Identify which cell holds the provided text, then report its [x, y] central coordinate. 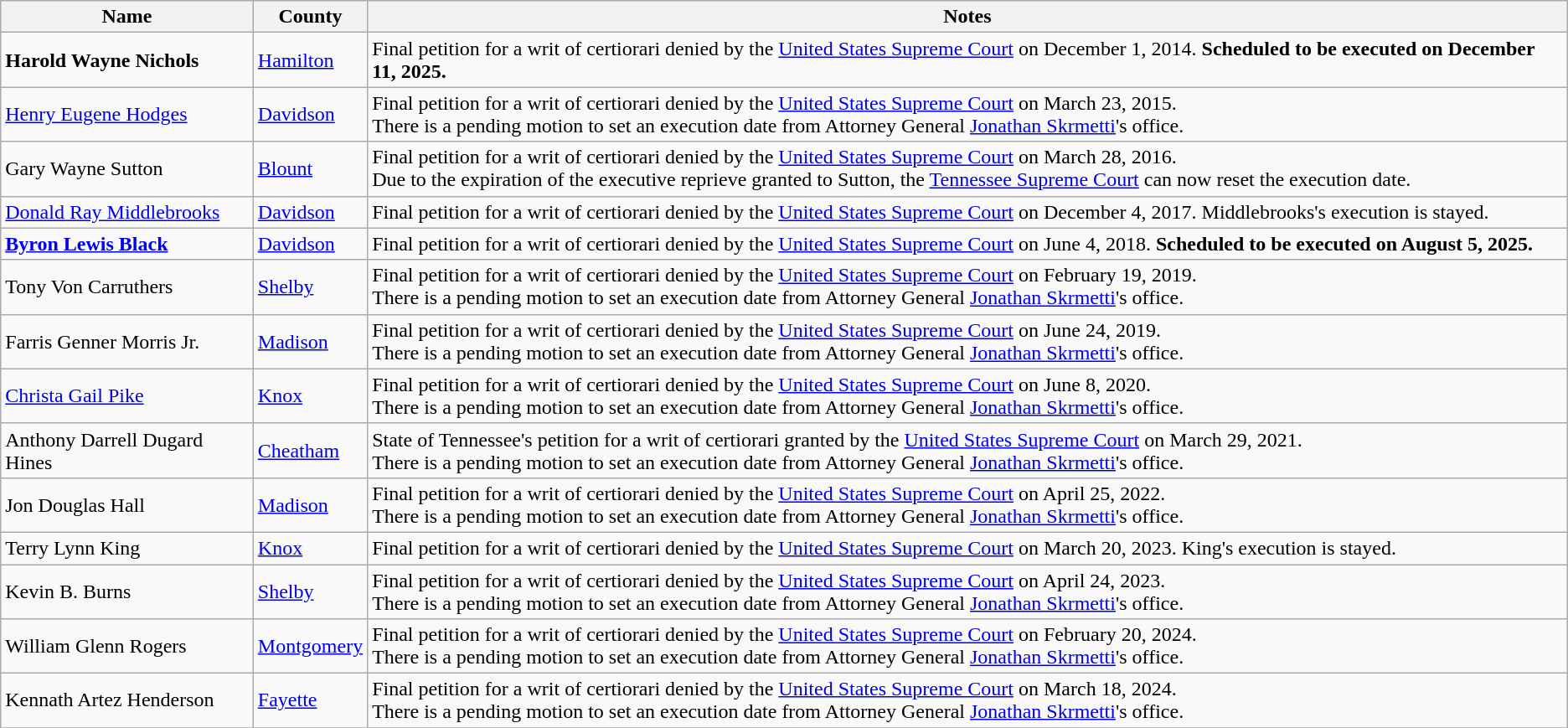
Blount [310, 169]
Gary Wayne Sutton [127, 169]
Christa Gail Pike [127, 395]
Byron Lewis Black [127, 244]
Jon Douglas Hall [127, 504]
Henry Eugene Hodges [127, 114]
Kennath Artez Henderson [127, 700]
Hamilton [310, 60]
Anthony Darrell Dugard Hines [127, 451]
Montgomery [310, 647]
Final petition for a writ of certiorari denied by the United States Supreme Court on June 4, 2018. Scheduled to be executed on August 5, 2025. [968, 244]
Final petition for a writ of certiorari denied by the United States Supreme Court on December 4, 2017. Middlebrooks's execution is stayed. [968, 212]
William Glenn Rogers [127, 647]
Notes [968, 17]
Fayette [310, 700]
Final petition for a writ of certiorari denied by the United States Supreme Court on December 1, 2014. Scheduled to be executed on December 11, 2025. [968, 60]
Name [127, 17]
County [310, 17]
Donald Ray Middlebrooks [127, 212]
Kevin B. Burns [127, 591]
Cheatham [310, 451]
Terry Lynn King [127, 548]
Final petition for a writ of certiorari denied by the United States Supreme Court on March 20, 2023. King's execution is stayed. [968, 548]
Tony Von Carruthers [127, 287]
Harold Wayne Nichols [127, 60]
Farris Genner Morris Jr. [127, 342]
